From the cell containing the given text, extract its center point as (x, y) coordinate. 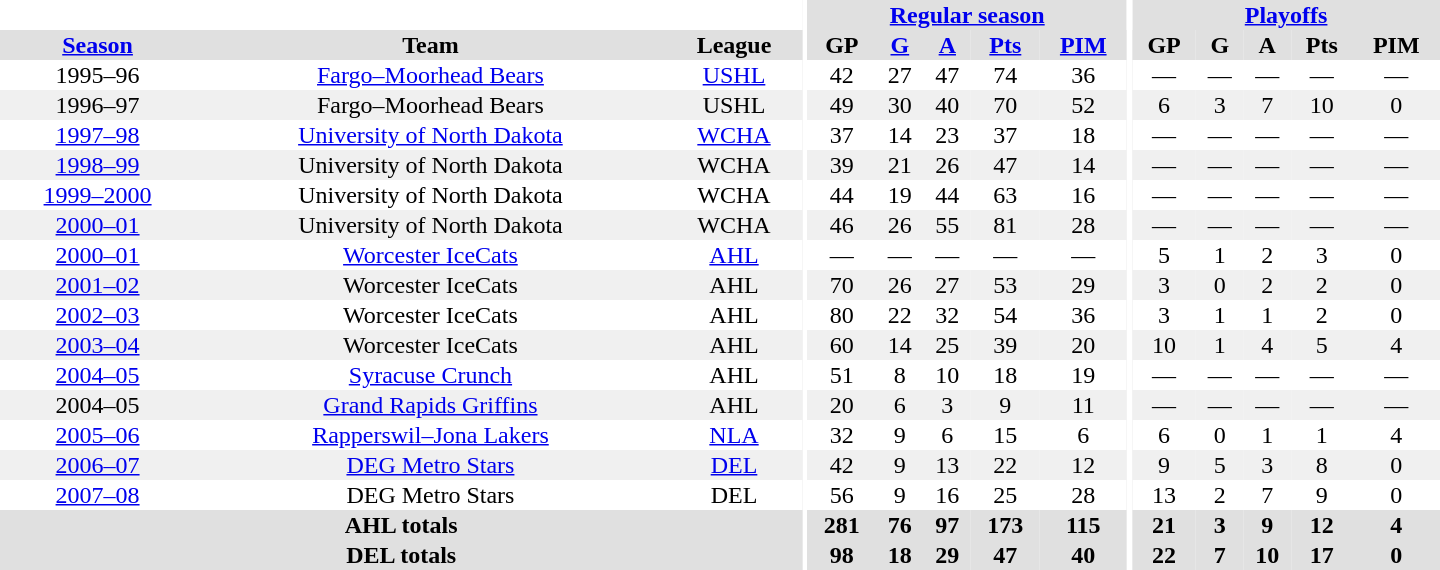
Syracuse Crunch (430, 375)
54 (1006, 315)
98 (842, 555)
80 (842, 315)
1998–99 (98, 165)
56 (842, 495)
76 (900, 525)
173 (1006, 525)
1999–2000 (98, 195)
1997–98 (98, 135)
Rapperswil–Jona Lakers (430, 435)
11 (1084, 405)
63 (1006, 195)
2006–07 (98, 465)
Team (430, 45)
55 (948, 225)
23 (948, 135)
2005–06 (98, 435)
60 (842, 345)
Grand Rapids Griffins (430, 405)
17 (1322, 555)
2007–08 (98, 495)
NLA (734, 435)
115 (1084, 525)
281 (842, 525)
2003–04 (98, 345)
30 (900, 105)
97 (948, 525)
League (734, 45)
1996–97 (98, 105)
46 (842, 225)
52 (1084, 105)
51 (842, 375)
AHL totals (401, 525)
Season (98, 45)
Regular season (968, 15)
74 (1006, 75)
49 (842, 105)
53 (1006, 285)
1995–96 (98, 75)
15 (1006, 435)
81 (1006, 225)
DEL totals (401, 555)
2002–03 (98, 315)
2001–02 (98, 285)
Playoffs (1286, 15)
